Capture the cell that displays the provided text and extract its [x, y] central coordinate. 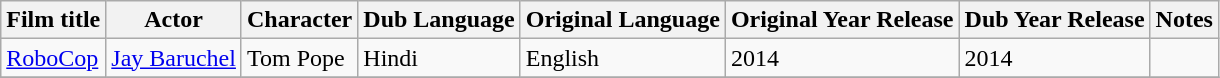
Jay Baruchel [174, 58]
Hindi [439, 58]
Dub Language [439, 20]
Tom Pope [299, 58]
Film title [54, 20]
Actor [174, 20]
Original Language [622, 20]
RoboCop [54, 58]
Notes [1184, 20]
Dub Year Release [1054, 20]
Original Year Release [842, 20]
Character [299, 20]
English [622, 58]
